Search for the cell housing the specified text and yield its (x, y) center coordinate. 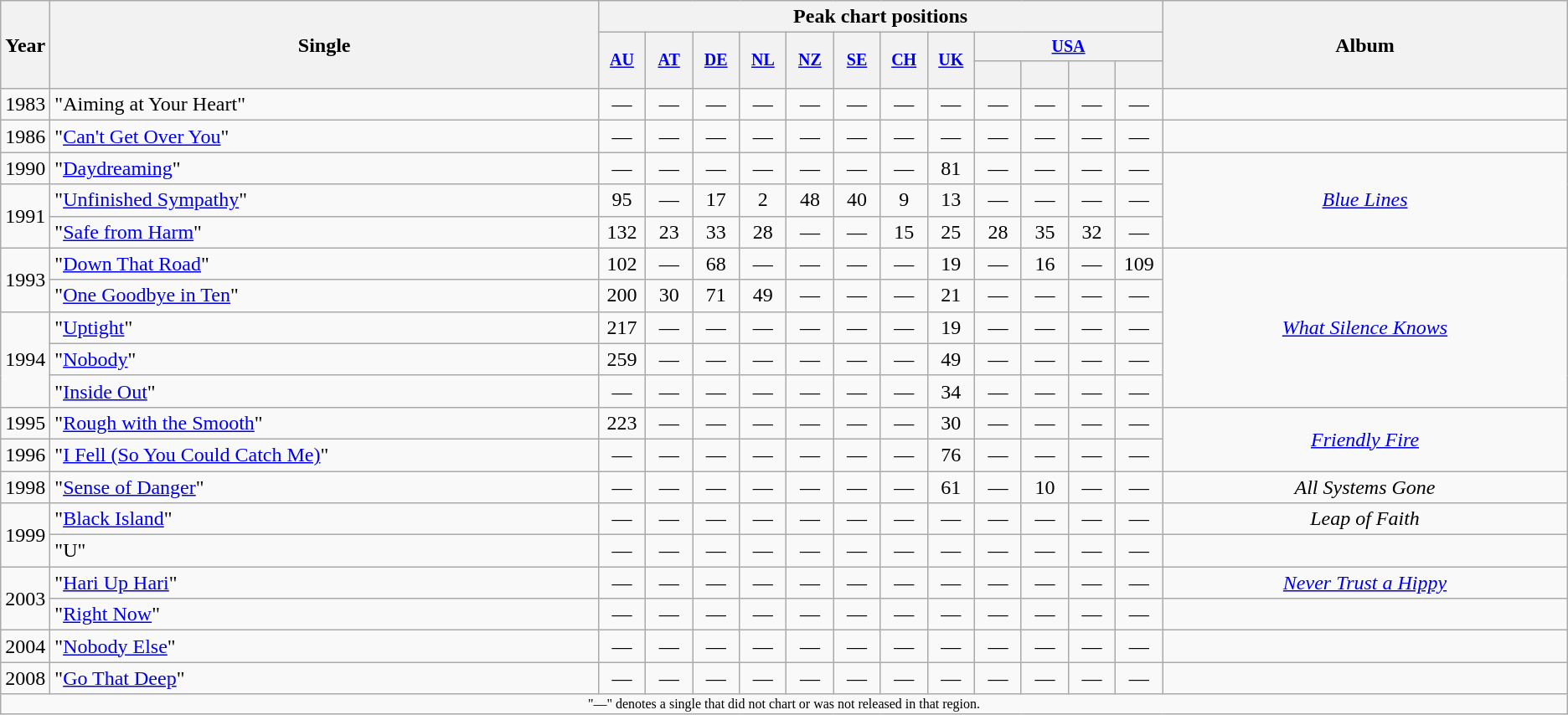
217 (622, 327)
AU (622, 60)
All Systems Gone (1365, 486)
Blue Lines (1365, 200)
259 (622, 359)
UK (951, 60)
33 (716, 232)
81 (951, 168)
1996 (25, 455)
17 (716, 200)
13 (951, 200)
16 (1044, 264)
109 (1139, 264)
1994 (25, 359)
"Nobody" (325, 359)
"One Goodbye in Ten" (325, 296)
"Uptight" (325, 327)
CH (904, 60)
"Safe from Harm" (325, 232)
95 (622, 200)
32 (1092, 232)
35 (1044, 232)
"Rough with the Smooth" (325, 423)
200 (622, 296)
1999 (25, 535)
"—" denotes a single that did not chart or was not released in that region. (784, 704)
"Aiming at Your Heart" (325, 105)
What Silence Knows (1365, 327)
23 (669, 232)
25 (951, 232)
Album (1365, 45)
Leap of Faith (1365, 519)
1991 (25, 216)
"Can't Get Over You" (325, 136)
71 (716, 296)
1983 (25, 105)
1990 (25, 168)
61 (951, 486)
DE (716, 60)
Never Trust a Hippy (1365, 583)
48 (810, 200)
1986 (25, 136)
76 (951, 455)
"Daydreaming" (325, 168)
"Sense of Danger" (325, 486)
"Go That Deep" (325, 678)
Single (325, 45)
NZ (810, 60)
USA (1068, 47)
2004 (25, 646)
68 (716, 264)
40 (857, 200)
2003 (25, 599)
2008 (25, 678)
"Down That Road" (325, 264)
1995 (25, 423)
132 (622, 232)
"U" (325, 551)
9 (904, 200)
Friendly Fire (1365, 439)
"I Fell (So You Could Catch Me)" (325, 455)
1993 (25, 280)
102 (622, 264)
34 (951, 391)
AT (669, 60)
2 (763, 200)
15 (904, 232)
"Right Now" (325, 615)
223 (622, 423)
SE (857, 60)
"Nobody Else" (325, 646)
"Hari Up Hari" (325, 583)
NL (763, 60)
Year (25, 45)
"Black Island" (325, 519)
1998 (25, 486)
"Inside Out" (325, 391)
10 (1044, 486)
"Unfinished Sympathy" (325, 200)
Peak chart positions (879, 17)
21 (951, 296)
